Output the [X, Y] coordinate of the center of the cell containing the given text.  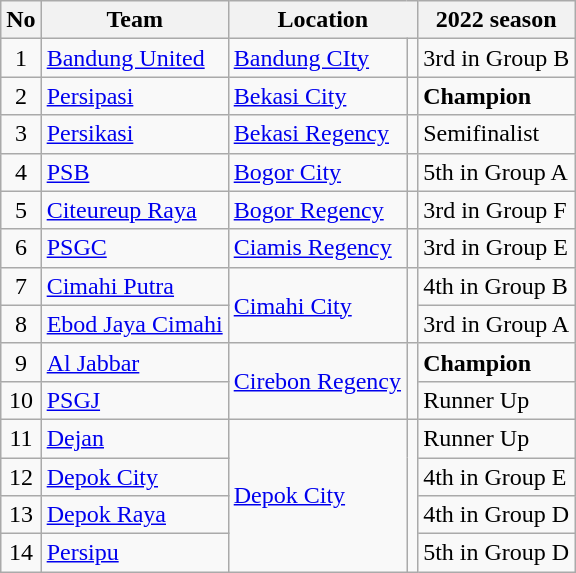
1 [21, 58]
Semifinalist [496, 134]
Bogor City [317, 172]
Location [322, 20]
4th in Group B [496, 286]
PSGJ [134, 400]
3rd in Group B [496, 58]
Bekasi City [317, 96]
No [21, 20]
3rd in Group F [496, 210]
4th in Group D [496, 515]
Persikasi [134, 134]
Team [134, 20]
Bogor Regency [317, 210]
Cirebon Regency [317, 381]
Al Jabbar [134, 362]
6 [21, 248]
9 [21, 362]
8 [21, 324]
Cimahi City [317, 305]
Bekasi Regency [317, 134]
Citeureup Raya [134, 210]
Ebod Jaya Cimahi [134, 324]
5 [21, 210]
3rd in Group A [496, 324]
Persipasi [134, 96]
PSGC [134, 248]
4th in Group E [496, 477]
Depok Raya [134, 515]
Dejan [134, 438]
5th in Group A [496, 172]
13 [21, 515]
3rd in Group E [496, 248]
Bandung United [134, 58]
Persipu [134, 553]
3 [21, 134]
2 [21, 96]
Bandung CIty [317, 58]
12 [21, 477]
PSB [134, 172]
4 [21, 172]
Cimahi Putra [134, 286]
2022 season [496, 20]
11 [21, 438]
5th in Group D [496, 553]
10 [21, 400]
7 [21, 286]
Ciamis Regency [317, 248]
14 [21, 553]
